Return the (x, y) coordinate for the center point of the cell that contains the specified text.  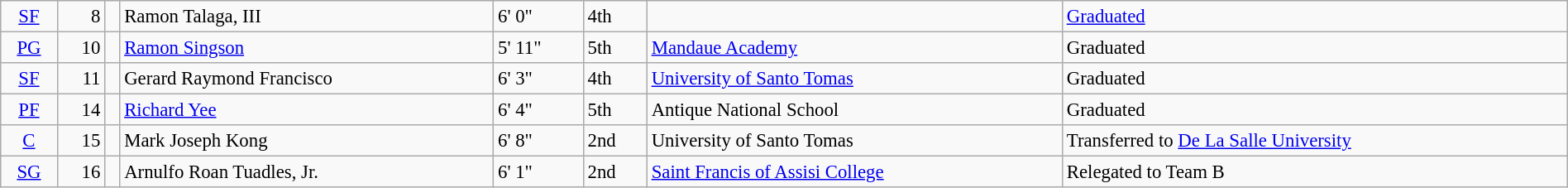
Gerard Raymond Francisco (307, 79)
8 (81, 17)
PG (29, 48)
6' 3" (539, 79)
Ramon Talaga, III (307, 17)
15 (81, 141)
PF (29, 110)
14 (81, 110)
6' 4" (539, 110)
SG (29, 172)
Mark Joseph Kong (307, 141)
11 (81, 79)
Richard Yee (307, 110)
6' 8" (539, 141)
10 (81, 48)
6' 0" (539, 17)
Antique National School (854, 110)
Ramon Singson (307, 48)
C (29, 141)
Transferred to De La Salle University (1315, 141)
Arnulfo Roan Tuadles, Jr. (307, 172)
16 (81, 172)
6' 1" (539, 172)
5' 11" (539, 48)
Relegated to Team B (1315, 172)
Saint Francis of Assisi College (854, 172)
Mandaue Academy (854, 48)
